Scan for the cell matching the given text and deliver its (x, y) coordinate at center. 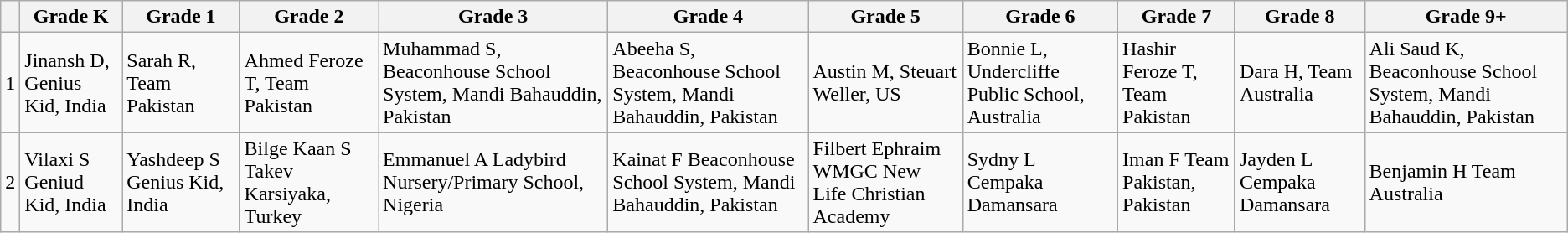
Grade K (71, 17)
Benjamin H Team Australia (1466, 183)
Ali Saud K, Beaconhouse School System, Mandi Bahauddin, Pakistan (1466, 82)
Grade 5 (885, 17)
Sarah R, Team Pakistan (181, 82)
Grade 1 (181, 17)
Grade 2 (309, 17)
Jayden L Cempaka Damansara (1300, 183)
Bonnie L, Undercliffe Public School, Australia (1040, 82)
Hashir Feroze T, Team Pakistan (1177, 82)
Iman F Team Pakistan, Pakistan (1177, 183)
Sydny L Cempaka Damansara (1040, 183)
Vilaxi S Geniud Kid, India (71, 183)
Grade 4 (709, 17)
Grade 9+ (1466, 17)
Filbert Ephraim WMGC New Life Christian Academy (885, 183)
Grade 3 (493, 17)
Emmanuel A Ladybird Nursery/Primary School, Nigeria (493, 183)
Austin M, Steuart Weller, US (885, 82)
2 (10, 183)
Bilge Kaan S Takev Karsiyaka, Turkey (309, 183)
Grade 8 (1300, 17)
Kainat F Beaconhouse School System, Mandi Bahauddin, Pakistan (709, 183)
Ahmed Feroze T, Team Pakistan (309, 82)
Jinansh D, Genius Kid, India (71, 82)
Yashdeep S Genius Kid, India (181, 183)
Dara H, Team Australia (1300, 82)
Grade 6 (1040, 17)
Muhammad S, Beaconhouse School System, Mandi Bahauddin, Pakistan (493, 82)
1 (10, 82)
Grade 7 (1177, 17)
Abeeha S, Beaconhouse School System, Mandi Bahauddin, Pakistan (709, 82)
